Determine the [X, Y] coordinate at the center of the cell enclosing the given text.  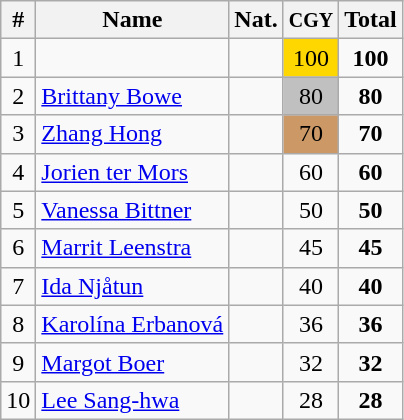
5 [18, 210]
10 [18, 400]
Zhang Hong [132, 134]
Lee Sang-hwa [132, 400]
Vanessa Bittner [132, 210]
Name [132, 20]
8 [18, 324]
Marrit Leenstra [132, 248]
9 [18, 362]
Karolína Erbanová [132, 324]
6 [18, 248]
1 [18, 58]
Jorien ter Mors [132, 172]
Ida Njåtun [132, 286]
CGY [311, 20]
4 [18, 172]
Margot Boer [132, 362]
# [18, 20]
2 [18, 96]
7 [18, 286]
3 [18, 134]
Total [371, 20]
Nat. [256, 20]
Brittany Bowe [132, 96]
